Extract the (x, y) coordinate from the center of the cell holding the provided text.  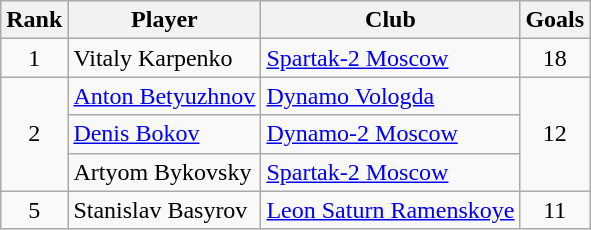
Stanislav Basyrov (164, 210)
12 (555, 134)
Goals (555, 20)
Club (390, 20)
Leon Saturn Ramenskoye (390, 210)
Dynamo-2 Moscow (390, 134)
Artyom Bykovsky (164, 172)
5 (34, 210)
Rank (34, 20)
2 (34, 134)
Anton Betyuzhnov (164, 96)
18 (555, 58)
Denis Bokov (164, 134)
11 (555, 210)
1 (34, 58)
Dynamo Vologda (390, 96)
Vitaly Karpenko (164, 58)
Player (164, 20)
